Detect which cell encompasses the target text, then output its (X, Y) center coordinate. 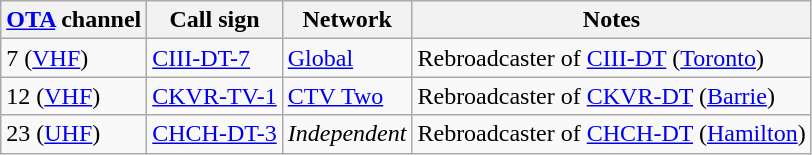
Notes (612, 20)
Rebroadcaster of CHCH-DT (Hamilton) (612, 134)
Rebroadcaster of CIII-DT (Toronto) (612, 58)
Rebroadcaster of CKVR-DT (Barrie) (612, 96)
CHCH-DT-3 (215, 134)
CIII-DT-7 (215, 58)
CKVR-TV-1 (215, 96)
Global (347, 58)
OTA channel (74, 20)
12 (VHF) (74, 96)
Network (347, 20)
Independent (347, 134)
7 (VHF) (74, 58)
CTV Two (347, 96)
Call sign (215, 20)
23 (UHF) (74, 134)
